Output the [x, y] coordinate of the center of the cell containing the given text.  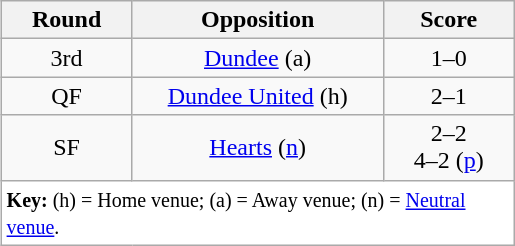
Opposition [258, 20]
2–2 4–2 (p) [448, 148]
Key: (h) = Home venue; (a) = Away venue; (n) = Neutral venue. [258, 212]
1–0 [448, 58]
Dundee United (h) [258, 96]
SF [66, 148]
Dundee (a) [258, 58]
2–1 [448, 96]
QF [66, 96]
Hearts (n) [258, 148]
Score [448, 20]
3rd [66, 58]
Round [66, 20]
